Identify which cell holds the provided text, then report its [X, Y] central coordinate. 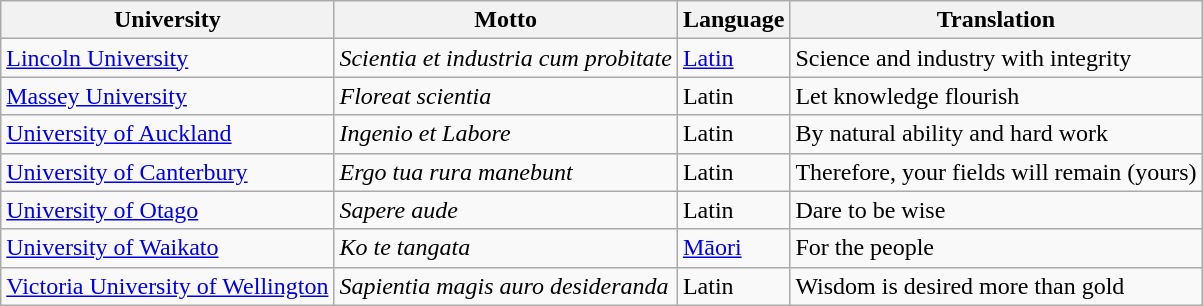
For the people [996, 248]
Victoria University of Wellington [168, 286]
University of Auckland [168, 134]
University [168, 20]
Floreat scientia [506, 96]
Ko te tangata [506, 248]
Wisdom is desired more than gold [996, 286]
University of Waikato [168, 248]
Māori [733, 248]
Scientia et industria cum probitate [506, 58]
Sapere aude [506, 210]
Let knowledge flourish [996, 96]
University of Canterbury [168, 172]
Language [733, 20]
Motto [506, 20]
Sapientia magis auro desideranda [506, 286]
Massey University [168, 96]
Science and industry with integrity [996, 58]
Therefore, your fields will remain (yours) [996, 172]
Translation [996, 20]
Lincoln University [168, 58]
Ingenio et Labore [506, 134]
Ergo tua rura manebunt [506, 172]
Dare to be wise [996, 210]
By natural ability and hard work [996, 134]
University of Otago [168, 210]
